For the text-containing cell, return its midpoint in (x, y) coordinate format. 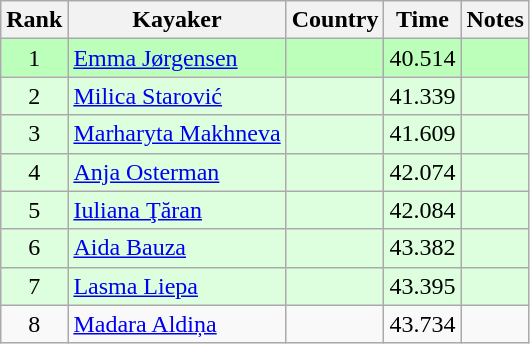
Milica Starović (177, 96)
Rank (34, 20)
Iuliana Ţăran (177, 210)
Emma Jørgensen (177, 58)
Notes (495, 20)
3 (34, 134)
41.339 (422, 96)
43.395 (422, 286)
Country (335, 20)
7 (34, 286)
5 (34, 210)
1 (34, 58)
41.609 (422, 134)
Aida Bauza (177, 248)
6 (34, 248)
Lasma Liepa (177, 286)
42.074 (422, 172)
43.382 (422, 248)
Madara Aldiņa (177, 324)
43.734 (422, 324)
40.514 (422, 58)
8 (34, 324)
Marharyta Makhneva (177, 134)
4 (34, 172)
Kayaker (177, 20)
Time (422, 20)
Anja Osterman (177, 172)
42.084 (422, 210)
2 (34, 96)
